From the cell containing the given text, extract its center point as [X, Y] coordinate. 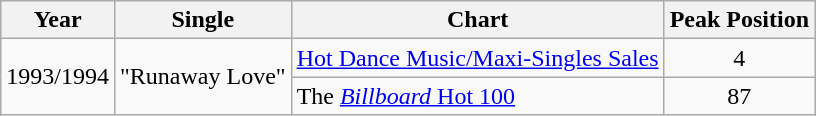
1993/1994 [58, 77]
87 [739, 96]
4 [739, 58]
Single [202, 20]
Hot Dance Music/Maxi-Singles Sales [478, 58]
"Runaway Love" [202, 77]
Year [58, 20]
The Billboard Hot 100 [478, 96]
Peak Position [739, 20]
Chart [478, 20]
